From the cell containing the given text, extract its center point as [x, y] coordinate. 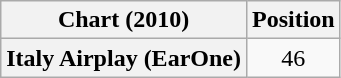
Chart (2010) [124, 20]
46 [293, 58]
Position [293, 20]
Italy Airplay (EarOne) [124, 58]
